Scan for the cell matching the given text and deliver its (X, Y) coordinate at center. 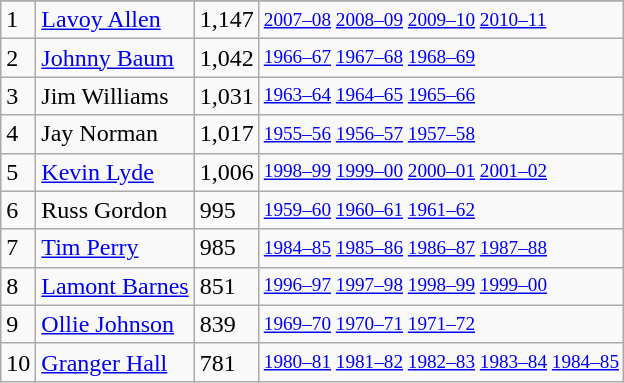
1969–70 1970–71 1971–72 (441, 324)
1,031 (226, 96)
7 (18, 248)
1 (18, 20)
2 (18, 58)
995 (226, 210)
1955–56 1956–57 1957–58 (441, 134)
1963–64 1964–65 1965–66 (441, 96)
1,006 (226, 172)
Granger Hall (115, 362)
1,147 (226, 20)
985 (226, 248)
Jay Norman (115, 134)
851 (226, 286)
781 (226, 362)
Lavoy Allen (115, 20)
Kevin Lyde (115, 172)
Lamont Barnes (115, 286)
2007–08 2008–09 2009–10 2010–11 (441, 20)
Russ Gordon (115, 210)
1998–99 1999–00 2000–01 2001–02 (441, 172)
6 (18, 210)
3 (18, 96)
1996–97 1997–98 1998–99 1999–00 (441, 286)
1,042 (226, 58)
4 (18, 134)
8 (18, 286)
10 (18, 362)
1984–85 1985–86 1986–87 1987–88 (441, 248)
839 (226, 324)
1,017 (226, 134)
5 (18, 172)
1966–67 1967–68 1968–69 (441, 58)
9 (18, 324)
Johnny Baum (115, 58)
Ollie Johnson (115, 324)
1959–60 1960–61 1961–62 (441, 210)
Tim Perry (115, 248)
1980–81 1981–82 1982–83 1983–84 1984–85 (441, 362)
Jim Williams (115, 96)
